Capture the cell that displays the provided text and extract its [X, Y] central coordinate. 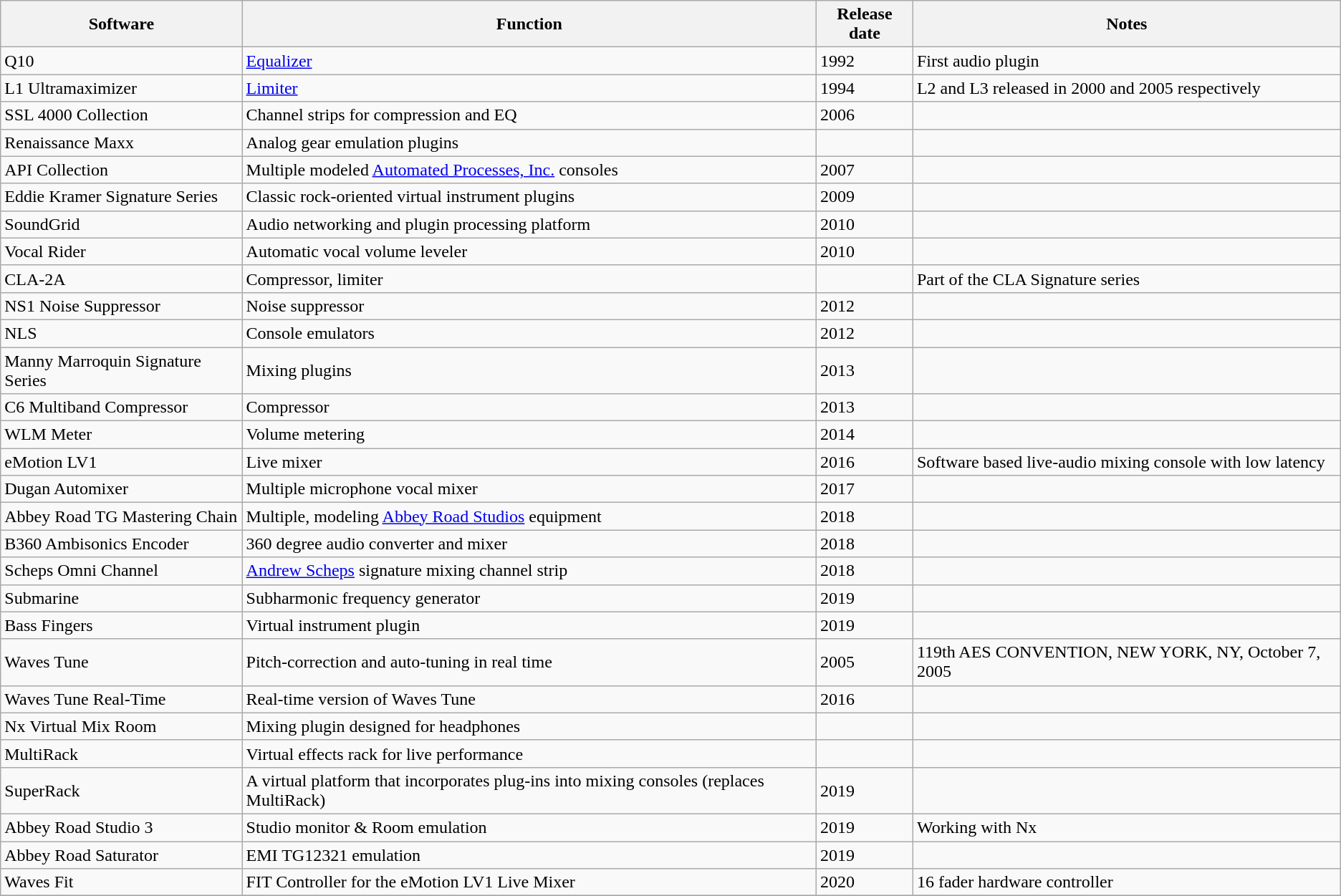
API Collection [122, 170]
C6 Multiband Compressor [122, 408]
SuperRack [122, 791]
2017 [865, 489]
Pitch-correction and auto-tuning in real time [529, 662]
Vocal Rider [122, 251]
Multiple modeled Automated Processes, Inc. consoles [529, 170]
SSL 4000 Collection [122, 115]
360 degree audio converter and mixer [529, 544]
Mixing plugin designed for headphones [529, 726]
Abbey Road Saturator [122, 854]
Virtual instrument plugin [529, 625]
Noise suppressor [529, 306]
Submarine [122, 598]
Dugan Automixer [122, 489]
Waves Tune Real-Time [122, 699]
B360 Ambisonics Encoder [122, 544]
Audio networking and plugin processing platform [529, 224]
119th AES CONVENTION, NEW YORK, NY, October 7, 2005 [1126, 662]
Release date [865, 24]
eMotion LV1 [122, 462]
Studio monitor & Room emulation [529, 827]
A virtual platform that incorporates plug-ins into mixing consoles (replaces MultiRack) [529, 791]
Nx Virtual Mix Room [122, 726]
Part of the CLA Signature series [1126, 279]
Manny Marroquin Signature Series [122, 370]
Eddie Kramer Signature Series [122, 197]
Console emulators [529, 333]
Compressor, limiter [529, 279]
WLM Meter [122, 435]
Automatic vocal volume leveler [529, 251]
Limiter [529, 88]
Abbey Road Studio 3 [122, 827]
Notes [1126, 24]
Working with Nx [1126, 827]
Multiple microphone vocal mixer [529, 489]
Channel strips for compression and EQ [529, 115]
2009 [865, 197]
1994 [865, 88]
2014 [865, 435]
Mixing plugins [529, 370]
SoundGrid [122, 224]
First audio plugin [1126, 61]
Software based live-audio mixing console with low latency [1126, 462]
Scheps Omni Channel [122, 571]
Equalizer [529, 61]
Real-time version of Waves Tune [529, 699]
2006 [865, 115]
MultiRack [122, 753]
Multiple, modeling Abbey Road Studios equipment [529, 516]
Analog gear emulation plugins [529, 143]
Q10 [122, 61]
Volume metering [529, 435]
Abbey Road TG Mastering Chain [122, 516]
Renaissance Maxx [122, 143]
Subharmonic frequency generator [529, 598]
Software [122, 24]
NLS [122, 333]
Andrew Scheps signature mixing channel strip [529, 571]
L2 and L3 released in 2000 and 2005 respectively [1126, 88]
FIT Controller for the eMotion LV1 Live Mixer [529, 882]
1992 [865, 61]
Function [529, 24]
Bass Fingers [122, 625]
2007 [865, 170]
Waves Fit [122, 882]
Virtual effects rack for live performance [529, 753]
EMI TG12321 emulation [529, 854]
16 fader hardware controller [1126, 882]
Compressor [529, 408]
NS1 Noise Suppressor [122, 306]
L1 Ultramaximizer [122, 88]
2020 [865, 882]
2005 [865, 662]
Classic rock-oriented virtual instrument plugins [529, 197]
Waves Tune [122, 662]
CLA-2A [122, 279]
Live mixer [529, 462]
